Output the (X, Y) coordinate of the center of the cell containing the given text.  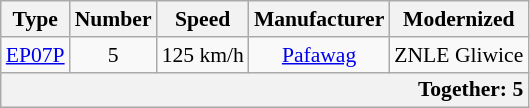
Modernized (458, 19)
Type (36, 19)
125 km/h (203, 55)
Speed (203, 19)
ZNLE Gliwice (458, 55)
Pafawag (319, 55)
EP07P (36, 55)
Number (114, 19)
Manufacturer (319, 19)
5 (114, 55)
Together: 5 (265, 90)
